Search for the cell housing the specified text and yield its (X, Y) center coordinate. 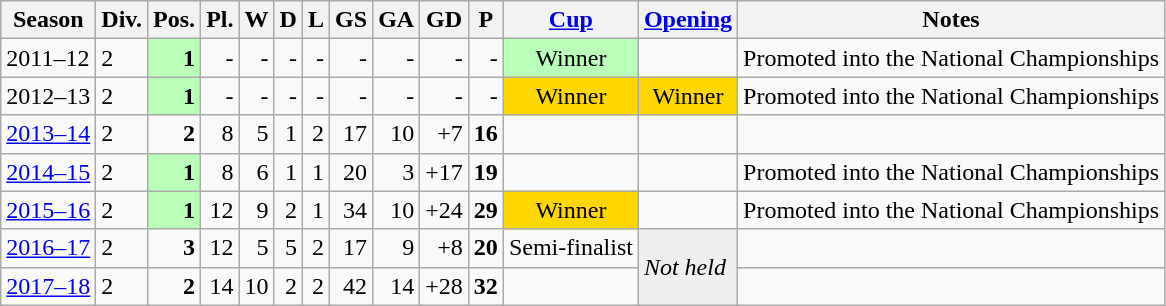
2017–18 (48, 286)
P (486, 20)
32 (486, 286)
Season (48, 20)
+17 (444, 172)
GS (352, 20)
Opening (688, 20)
2013–14 (48, 134)
Pos. (174, 20)
+8 (444, 248)
2015–16 (48, 210)
Cup (570, 20)
Div. (122, 20)
+7 (444, 134)
29 (486, 210)
2012–13 (48, 96)
Semi-finalist (570, 248)
34 (352, 210)
19 (486, 172)
Not held (688, 267)
+28 (444, 286)
2016–17 (48, 248)
GA (396, 20)
Notes (952, 20)
16 (486, 134)
W (256, 20)
2014–15 (48, 172)
L (316, 20)
Pl. (220, 20)
2011–12 (48, 58)
D (288, 20)
6 (256, 172)
GD (444, 20)
+24 (444, 210)
42 (352, 286)
